Search for the cell housing the specified text and yield its (x, y) center coordinate. 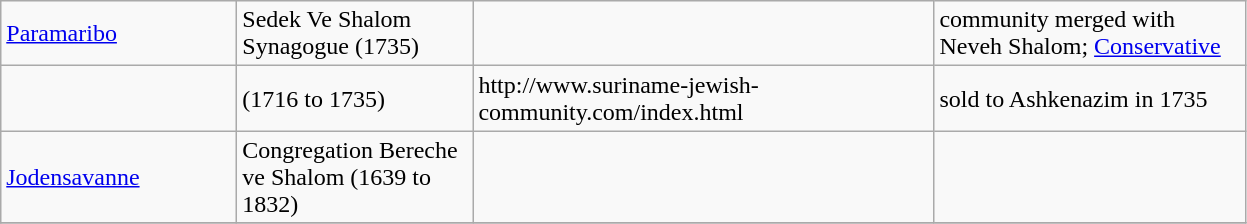
Sedek Ve Shalom Synagogue (1735) (355, 34)
Paramaribo (119, 34)
Jodensavanne (119, 177)
(1716 to 1735) (355, 98)
sold to Ashkenazim in 1735 (1090, 98)
community merged with Neveh Shalom; Conservative (1090, 34)
Congregation Bereche ve Shalom (1639 to 1832) (355, 177)
http://www.suriname-jewish-community.com/index.html (704, 98)
